Return the [X, Y] coordinate for the center point of the cell that contains the specified text.  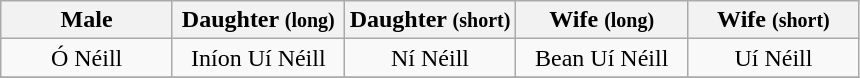
Ó Néill [87, 58]
Ní Néill [430, 58]
Bean Uí Néill [602, 58]
Male [87, 20]
Wife (long) [602, 20]
Uí Néill [774, 58]
Daughter (short) [430, 20]
Wife (short) [774, 20]
Iníon Uí Néill [258, 58]
Daughter (long) [258, 20]
